Identify which cell holds the provided text, then report its [x, y] central coordinate. 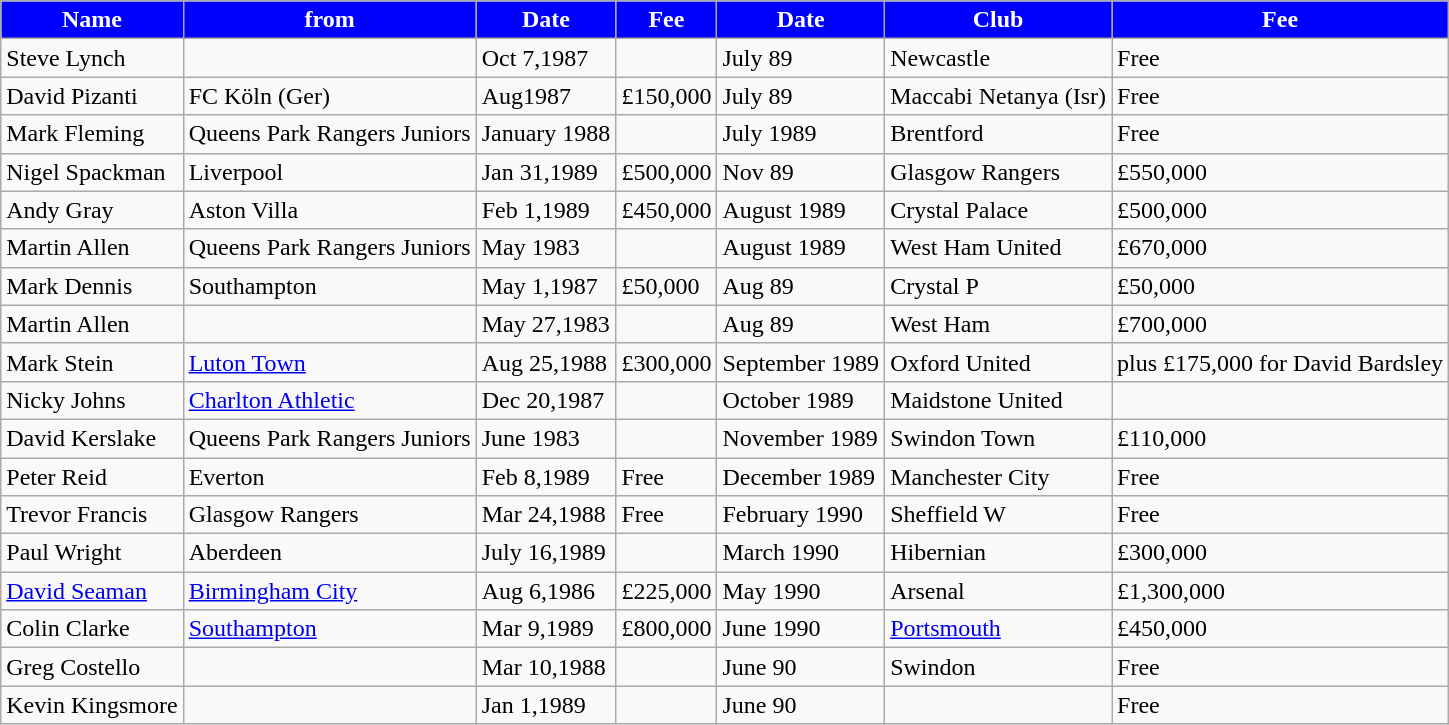
December 1989 [801, 477]
March 1990 [801, 553]
Name [92, 20]
June 1983 [546, 438]
May 1990 [801, 591]
Andy Gray [92, 210]
Jan 1,1989 [546, 705]
Mark Dennis [92, 286]
Crystal P [998, 286]
West Ham United [998, 248]
Nigel Spackman [92, 172]
January 1988 [546, 134]
from [330, 20]
Newcastle [998, 58]
Liverpool [330, 172]
Colin Clarke [92, 629]
£670,000 [1280, 248]
£700,000 [1280, 324]
Feb 8,1989 [546, 477]
Club [998, 20]
Manchester City [998, 477]
July 1989 [801, 134]
West Ham [998, 324]
£800,000 [666, 629]
November 1989 [801, 438]
David Pizanti [92, 96]
June 1990 [801, 629]
Kevin Kingsmore [92, 705]
Steve Lynch [92, 58]
Nov 89 [801, 172]
Oct 7,1987 [546, 58]
Nicky Johns [92, 400]
Jan 31,1989 [546, 172]
Mark Fleming [92, 134]
Feb 1,1989 [546, 210]
£225,000 [666, 591]
Greg Costello [92, 667]
Luton Town [330, 362]
£150,000 [666, 96]
£1,300,000 [1280, 591]
Aston Villa [330, 210]
David Seaman [92, 591]
May 27,1983 [546, 324]
Dec 20,1987 [546, 400]
Aug1987 [546, 96]
Mar 9,1989 [546, 629]
Swindon Town [998, 438]
£550,000 [1280, 172]
Everton [330, 477]
Birmingham City [330, 591]
Hibernian [998, 553]
Maccabi Netanya (Isr) [998, 96]
Oxford United [998, 362]
Aug 6,1986 [546, 591]
May 1983 [546, 248]
Charlton Athletic [330, 400]
Trevor Francis [92, 515]
Portsmouth [998, 629]
Brentford [998, 134]
Aberdeen [330, 553]
FC Köln (Ger) [330, 96]
plus £175,000 for David Bardsley [1280, 362]
Aug 25,1988 [546, 362]
October 1989 [801, 400]
Paul Wright [92, 553]
Arsenal [998, 591]
May 1,1987 [546, 286]
Swindon [998, 667]
Maidstone United [998, 400]
David Kerslake [92, 438]
Mark Stein [92, 362]
Peter Reid [92, 477]
Mar 24,1988 [546, 515]
February 1990 [801, 515]
£110,000 [1280, 438]
Crystal Palace [998, 210]
September 1989 [801, 362]
July 16,1989 [546, 553]
Sheffield W [998, 515]
Mar 10,1988 [546, 667]
